Provide the (X, Y) coordinate of the cell's center where the given text is located.  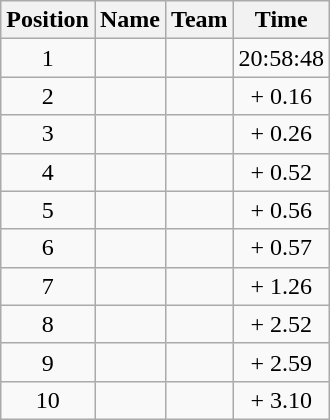
+ 0.52 (281, 172)
9 (48, 362)
+ 1.26 (281, 286)
+ 2.52 (281, 324)
+ 0.57 (281, 248)
Time (281, 20)
10 (48, 400)
4 (48, 172)
Team (200, 20)
1 (48, 58)
2 (48, 96)
7 (48, 286)
+ 3.10 (281, 400)
20:58:48 (281, 58)
3 (48, 134)
+ 0.16 (281, 96)
6 (48, 248)
+ 2.59 (281, 362)
8 (48, 324)
+ 0.56 (281, 210)
5 (48, 210)
Name (130, 20)
+ 0.26 (281, 134)
Position (48, 20)
